Identify which cell holds the provided text, then report its (x, y) central coordinate. 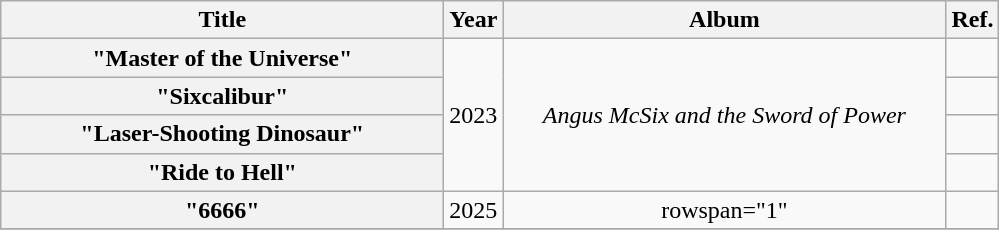
rowspan="1" (724, 210)
"Master of the Universe" (222, 58)
"6666" (222, 210)
2023 (474, 115)
"Ride to Hell" (222, 172)
Title (222, 20)
Ref. (972, 20)
Year (474, 20)
Angus McSix and the Sword of Power (724, 115)
2025 (474, 210)
Album (724, 20)
"Laser-Shooting Dinosaur" (222, 134)
"Sixcalibur" (222, 96)
